For the text-containing cell, return its midpoint in (x, y) coordinate format. 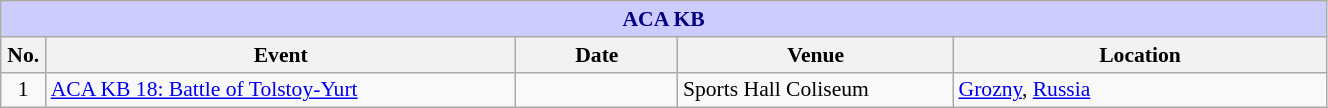
Event (281, 55)
Date (597, 55)
ACA KB (664, 19)
Location (1140, 55)
Venue (816, 55)
ACA KB 18: Battle of Tolstoy-Yurt (281, 90)
Grozny, Russia (1140, 90)
1 (24, 90)
Sports Hall Coliseum (816, 90)
No. (24, 55)
